From the cell containing the given text, extract its center point as (X, Y) coordinate. 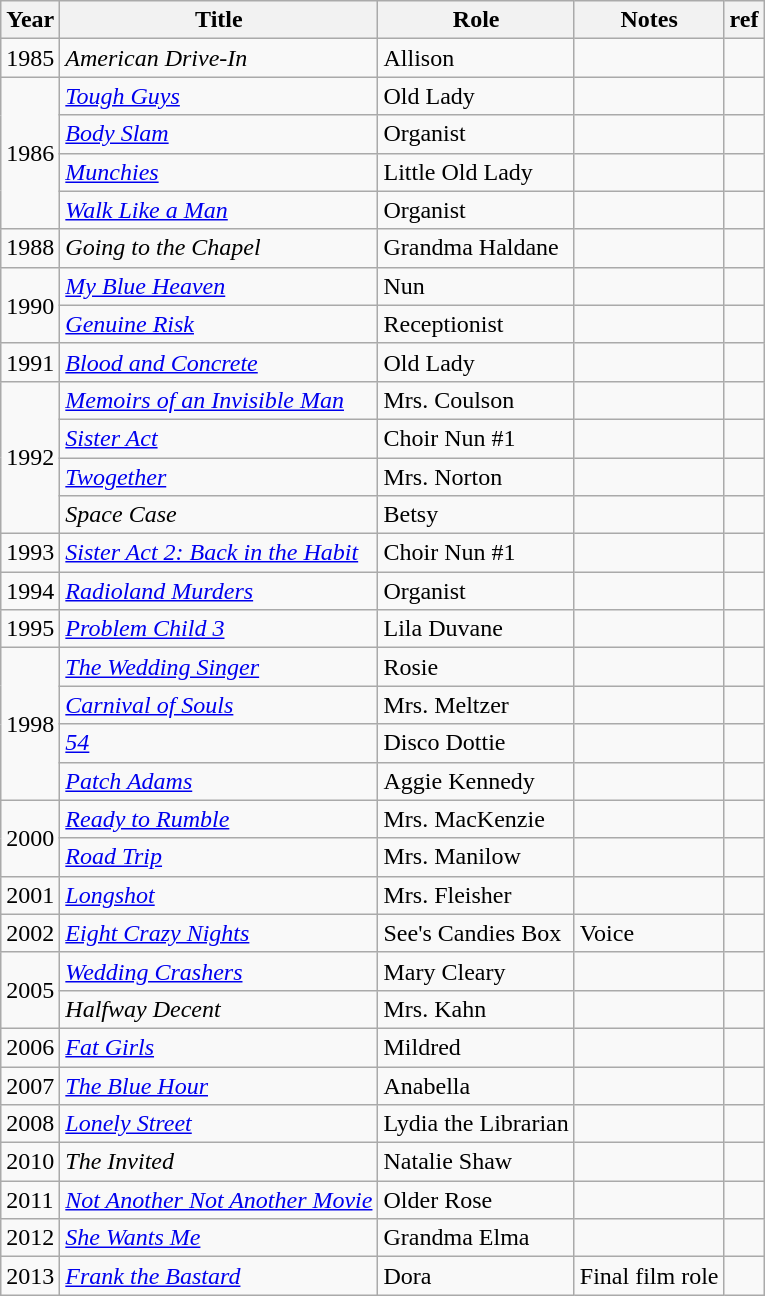
Walk Like a Man (219, 210)
Title (219, 20)
Radioland Murders (219, 591)
Munchies (219, 172)
Mrs. Fleisher (476, 895)
1990 (30, 305)
Older Rose (476, 1200)
Wedding Crashers (219, 971)
2000 (30, 838)
Body Slam (219, 134)
Notes (649, 20)
Mrs. Meltzer (476, 705)
Role (476, 20)
2011 (30, 1200)
Little Old Lady (476, 172)
2006 (30, 1047)
Eight Crazy Nights (219, 933)
Mrs. Norton (476, 477)
Mrs. Manilow (476, 857)
2002 (30, 933)
The Invited (219, 1162)
Dora (476, 1276)
Mrs. Coulson (476, 400)
Tough Guys (219, 96)
American Drive-In (219, 58)
Natalie Shaw (476, 1162)
2013 (30, 1276)
Frank the Bastard (219, 1276)
1991 (30, 362)
My Blue Heaven (219, 286)
See's Candies Box (476, 933)
1998 (30, 724)
Problem Child 3 (219, 629)
1995 (30, 629)
Lonely Street (219, 1124)
Carnival of Souls (219, 705)
Sister Act 2: Back in the Habit (219, 553)
Final film role (649, 1276)
Sister Act (219, 438)
1988 (30, 248)
Mildred (476, 1047)
2010 (30, 1162)
Space Case (219, 515)
Rosie (476, 667)
She Wants Me (219, 1238)
Receptionist (476, 324)
1985 (30, 58)
Betsy (476, 515)
Year (30, 20)
ref (744, 20)
Blood and Concrete (219, 362)
1986 (30, 153)
2001 (30, 895)
Longshot (219, 895)
Grandma Haldane (476, 248)
Disco Dottie (476, 743)
54 (219, 743)
Nun (476, 286)
Fat Girls (219, 1047)
Not Another Not Another Movie (219, 1200)
1994 (30, 591)
1992 (30, 457)
Lydia the Librarian (476, 1124)
Ready to Rumble (219, 819)
Mrs. MacKenzie (476, 819)
Genuine Risk (219, 324)
Anabella (476, 1085)
Lila Duvane (476, 629)
Going to the Chapel (219, 248)
Mary Cleary (476, 971)
Voice (649, 933)
Road Trip (219, 857)
Memoirs of an Invisible Man (219, 400)
Aggie Kennedy (476, 781)
2005 (30, 990)
Twogether (219, 477)
2007 (30, 1085)
2008 (30, 1124)
Grandma Elma (476, 1238)
The Blue Hour (219, 1085)
The Wedding Singer (219, 667)
Allison (476, 58)
1993 (30, 553)
Patch Adams (219, 781)
Mrs. Kahn (476, 1009)
2012 (30, 1238)
Halfway Decent (219, 1009)
